Search for the cell housing the specified text and yield its [X, Y] center coordinate. 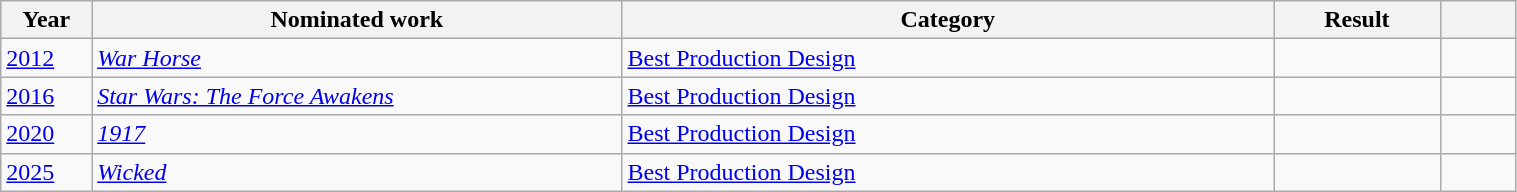
2025 [46, 172]
2012 [46, 58]
2020 [46, 134]
War Horse [357, 58]
Star Wars: The Force Awakens [357, 96]
Nominated work [357, 20]
Year [46, 20]
Result [1358, 20]
Wicked [357, 172]
Category [948, 20]
1917 [357, 134]
2016 [46, 96]
